Scan for the cell matching the given text and deliver its (x, y) coordinate at center. 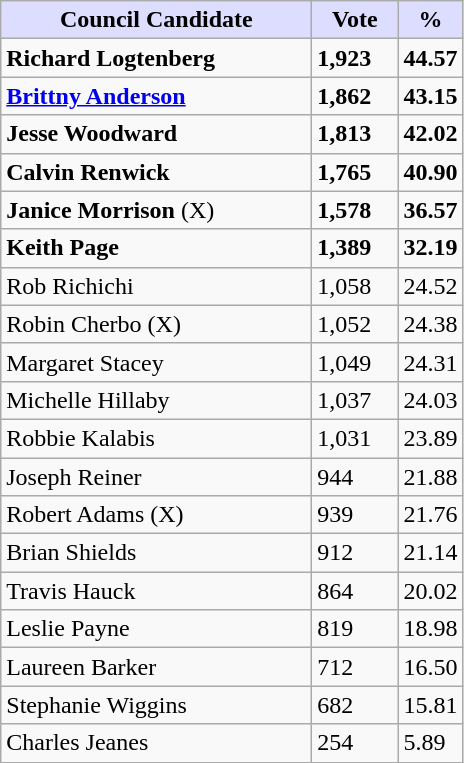
Richard Logtenberg (156, 58)
1,578 (355, 210)
Margaret Stacey (156, 362)
Michelle Hillaby (156, 400)
21.14 (430, 553)
Vote (355, 20)
44.57 (430, 58)
5.89 (430, 743)
1,923 (355, 58)
Stephanie Wiggins (156, 705)
1,813 (355, 134)
Keith Page (156, 248)
Janice Morrison (X) (156, 210)
682 (355, 705)
24.31 (430, 362)
24.52 (430, 286)
36.57 (430, 210)
21.76 (430, 515)
16.50 (430, 667)
21.88 (430, 477)
20.02 (430, 591)
Brittny Anderson (156, 96)
1,862 (355, 96)
Charles Jeanes (156, 743)
Jesse Woodward (156, 134)
43.15 (430, 96)
24.03 (430, 400)
1,052 (355, 324)
Rob Richichi (156, 286)
42.02 (430, 134)
1,765 (355, 172)
23.89 (430, 438)
1,389 (355, 248)
32.19 (430, 248)
1,049 (355, 362)
254 (355, 743)
24.38 (430, 324)
Calvin Renwick (156, 172)
Council Candidate (156, 20)
Joseph Reiner (156, 477)
18.98 (430, 629)
939 (355, 515)
Robbie Kalabis (156, 438)
Leslie Payne (156, 629)
864 (355, 591)
712 (355, 667)
1,031 (355, 438)
819 (355, 629)
15.81 (430, 705)
40.90 (430, 172)
944 (355, 477)
Travis Hauck (156, 591)
Robin Cherbo (X) (156, 324)
Laureen Barker (156, 667)
1,037 (355, 400)
1,058 (355, 286)
912 (355, 553)
Robert Adams (X) (156, 515)
% (430, 20)
Brian Shields (156, 553)
